Pinpoint the cell where the given text exists, returning its [x, y] midpoint coordinate. 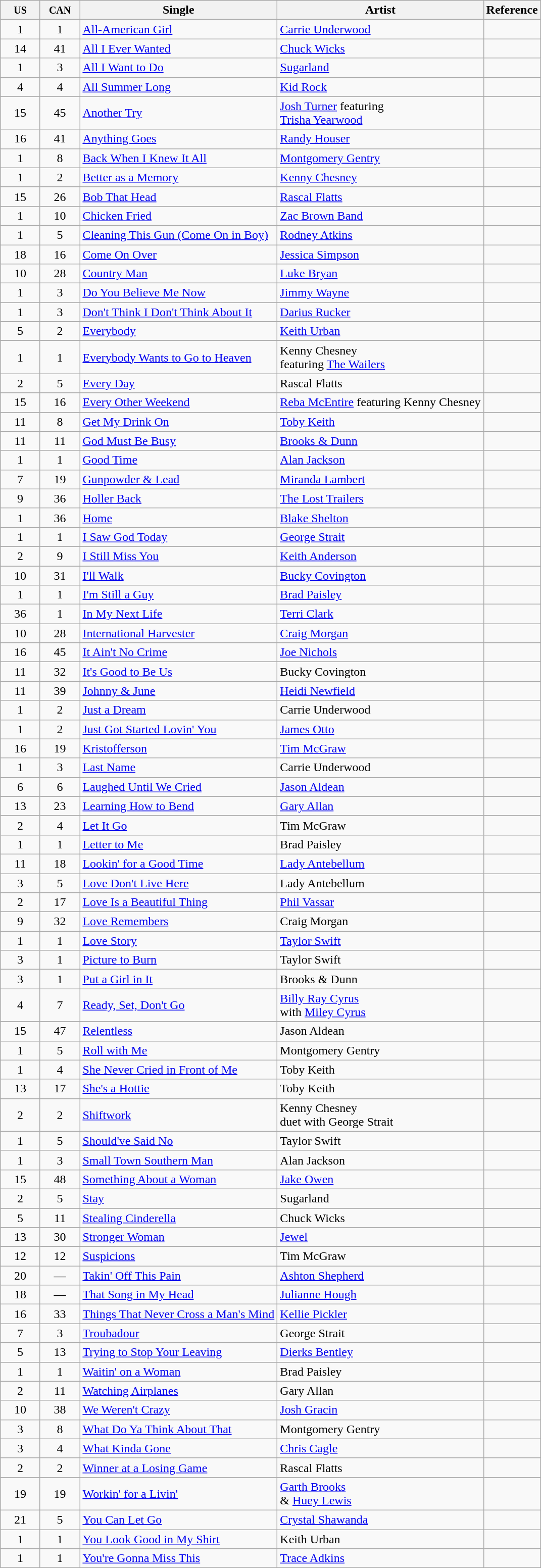
Ashton Shepherd [380, 1276]
Country Man [179, 274]
Love Don't Live Here [179, 883]
Put a Girl in It [179, 979]
Josh Gracin [380, 1410]
39 [60, 691]
Kellie Pickler [380, 1314]
33 [60, 1314]
All-American Girl [179, 29]
Love Is a Beautiful Thing [179, 902]
Relentless [179, 1031]
Josh Turner featuring Trisha Yearwood [380, 113]
Winner at a Losing Game [179, 1468]
Julianne Hough [380, 1295]
Suspicions [179, 1256]
Bob That Head [179, 196]
I Saw God Today [179, 537]
CAN [60, 10]
Everybody Wants to Go to Heaven [179, 358]
Zac Brown Band [380, 216]
I'll Walk [179, 575]
What Do Ya Think About That [179, 1429]
I Still Miss You [179, 556]
Better as a Memory [179, 177]
Garth Brooks& Huey Lewis [380, 1494]
All Summer Long [179, 87]
US [20, 10]
It Ain't No Crime [179, 652]
26 [60, 196]
I'm Still a Guy [179, 595]
Rodney Atkins [380, 235]
Blake Shelton [380, 518]
Luke Bryan [380, 274]
Terri Clark [380, 614]
Artist [380, 10]
Darius Rucker [380, 312]
Joe Nichols [380, 652]
20 [20, 1276]
Johnny & June [179, 691]
Let It Go [179, 825]
Single [179, 10]
Something About a Woman [179, 1179]
James Otto [380, 729]
Randy Houser [380, 139]
Stay [179, 1198]
Every Day [179, 383]
Things That Never Cross a Man's Mind [179, 1314]
God Must Be Busy [179, 441]
Love Story [179, 941]
Last Name [179, 768]
Heidi Newfield [380, 691]
Another Try [179, 113]
Jimmy Wayne [380, 293]
Billy Ray Cyruswith Miley Cyrus [380, 1005]
30 [60, 1237]
All I Want to Do [179, 68]
Ready, Set, Don't Go [179, 1005]
14 [20, 48]
We Weren't Crazy [179, 1410]
Roll with Me [179, 1050]
It's Good to Be Us [179, 672]
Kenny Chesney [380, 177]
Reba McEntire featuring Kenny Chesney [380, 402]
Cleaning This Gun (Come On in Boy) [179, 235]
Jake Owen [380, 1179]
Waitin' on a Woman [179, 1372]
What Kinda Gone [179, 1448]
All I Ever Wanted [179, 48]
Trying to Stop Your Leaving [179, 1352]
Do You Believe Me Now [179, 293]
The Lost Trailers [380, 498]
Everybody [179, 331]
Shiftwork [179, 1115]
Gunpowder & Lead [179, 479]
Anything Goes [179, 139]
Watching Airplanes [179, 1391]
Should've Said No [179, 1141]
Kenny Chesneyduet with George Strait [380, 1115]
Don't Think I Don't Think About It [179, 312]
Kristofferson [179, 748]
Chicken Fried [179, 216]
23 [60, 806]
Kenny Chesneyfeaturing The Wailers [380, 358]
Holler Back [179, 498]
You Look Good in My Shirt [179, 1539]
Just Got Started Lovin' You [179, 729]
Get My Drink On [179, 422]
Stronger Woman [179, 1237]
Picture to Burn [179, 960]
Letter to Me [179, 844]
Kid Rock [380, 87]
Learning How to Bend [179, 806]
Crystal Shawanda [380, 1520]
Stealing Cinderella [179, 1218]
Home [179, 518]
21 [20, 1520]
You're Gonna Miss This [179, 1558]
Reference [512, 10]
You Can Let Go [179, 1520]
In My Next Life [179, 614]
Lookin' for a Good Time [179, 864]
Keith Anderson [380, 556]
38 [60, 1410]
Laughed Until We Cried [179, 787]
Every Other Weekend [179, 402]
Chris Cagle [380, 1448]
31 [60, 575]
Jessica Simpson [380, 254]
Phil Vassar [380, 902]
Trace Adkins [380, 1558]
Troubadour [179, 1333]
Back When I Knew It All [179, 158]
Workin' for a Livin' [179, 1494]
Jewel [380, 1237]
47 [60, 1031]
International Harvester [179, 633]
Takin' Off This Pain [179, 1276]
Just a Dream [179, 710]
She's a Hottie [179, 1089]
48 [60, 1179]
That Song in My Head [179, 1295]
Come On Over [179, 254]
Love Remembers [179, 922]
She Never Cried in Front of Me [179, 1070]
Miranda Lambert [380, 479]
Good Time [179, 460]
Dierks Bentley [380, 1352]
Small Town Southern Man [179, 1160]
